Extract the [x, y] coordinate from the center of the cell holding the provided text.  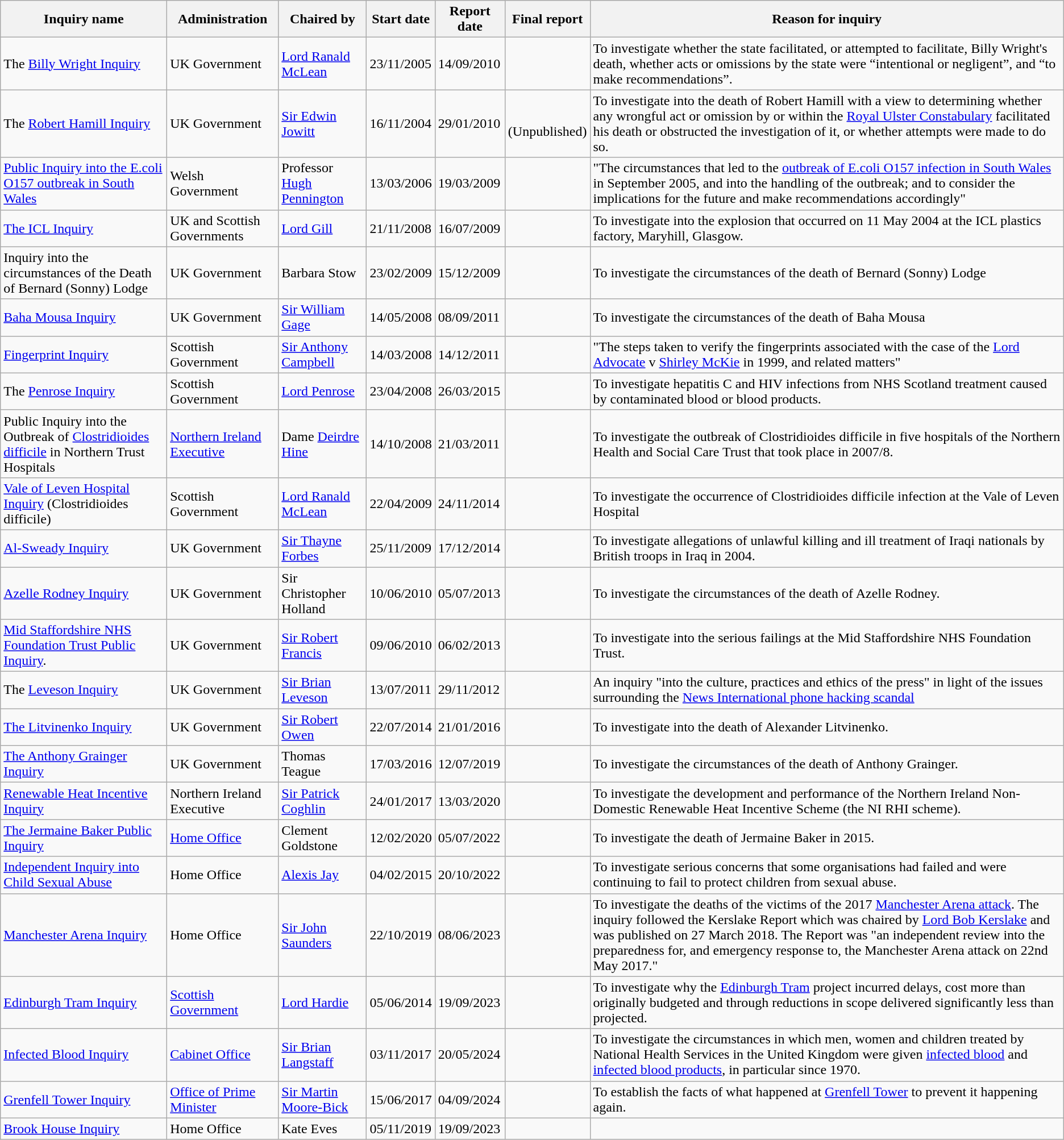
Independent Inquiry into Child Sexual Abuse [84, 875]
Sir William Gage [323, 317]
Reason for inquiry [826, 19]
The Jermaine Baker Public Inquiry [84, 838]
14/05/2008 [401, 317]
Sir Patrick Coghlin [323, 801]
To investigate into the death of Alexander Litvinenko. [826, 727]
Final report [547, 19]
04/02/2015 [401, 875]
The Leveson Inquiry [84, 690]
To investigate the circumstances of the death of Azelle Rodney. [826, 593]
20/10/2022 [469, 875]
The Litvinenko Inquiry [84, 727]
Sir Robert Francis [323, 646]
Alexis Jay [323, 875]
Azelle Rodney Inquiry [84, 593]
13/03/2006 [401, 184]
To investigate serious concerns that some organisations had failed and were continuing to fail to protect children from sexual abuse. [826, 875]
Chaired by [323, 19]
16/07/2009 [469, 228]
"The steps taken to verify the fingerprints associated with the case of the Lord Advocate v Shirley McKie in 1999, and related matters" [826, 355]
Sir John Saunders [323, 935]
Public Inquiry into the Outbreak of Clostridioides difficile in Northern Trust Hospitals [84, 443]
21/03/2011 [469, 443]
Sir Martin Moore-Bick [323, 1099]
Inquiry name [84, 19]
10/06/2010 [401, 593]
Thomas Teague [323, 764]
Inquiry into the circumstances of the Death of Bernard (Sonny) Lodge [84, 273]
09/06/2010 [401, 646]
20/05/2024 [469, 1055]
Sir Robert Owen [323, 727]
Dame Deirdre Hine [323, 443]
To investigate the circumstances of the death of Baha Mousa [826, 317]
26/03/2015 [469, 391]
Start date [401, 19]
To investigate into the explosion that occurred on 11 May 2004 at the ICL plastics factory, Maryhill, Glasgow. [826, 228]
(Unpublished) [547, 124]
14/12/2011 [469, 355]
To investigate allegations of unlawful killing and ill treatment of Iraqi nationals by British troops in Iraq in 2004. [826, 548]
Kate Eves [323, 1129]
Sir Brian Langstaff [323, 1055]
Manchester Arena Inquiry [84, 935]
To investigate the outbreak of Clostridioides difficile in five hospitals of the Northern Health and Social Care Trust that took place in 2007/8. [826, 443]
The Robert Hamill Inquiry [84, 124]
17/03/2016 [401, 764]
24/11/2014 [469, 504]
13/07/2011 [401, 690]
To investigate hepatitis C and HIV infections from NHS Scotland treatment caused by contaminated blood or blood products. [826, 391]
21/11/2008 [401, 228]
05/07/2022 [469, 838]
To investigate into the serious failings at the Mid Staffordshire NHS Foundation Trust. [826, 646]
Al-Sweady Inquiry [84, 548]
Baha Mousa Inquiry [84, 317]
16/11/2004 [401, 124]
To investigate the death of Jermaine Baker in 2015. [826, 838]
Barbara Stow [323, 273]
08/09/2011 [469, 317]
23/04/2008 [401, 391]
The Penrose Inquiry [84, 391]
Lord Hardie [323, 1002]
15/12/2009 [469, 273]
Administration [223, 19]
17/12/2014 [469, 548]
An inquiry "into the culture, practices and ethics of the press" in light of the issues surrounding the News International phone hacking scandal [826, 690]
15/06/2017 [401, 1099]
Sir Anthony Campbell [323, 355]
24/01/2017 [401, 801]
Clement Goldstone [323, 838]
UK and Scottish Governments [223, 228]
25/11/2009 [401, 548]
23/02/2009 [401, 273]
05/06/2014 [401, 1002]
Public Inquiry into the E.coli O157 outbreak in South Wales [84, 184]
Brook House Inquiry [84, 1129]
The Anthony Grainger Inquiry [84, 764]
Mid Staffordshire NHS Foundation Trust Public Inquiry. [84, 646]
Sir Christopher Holland [323, 593]
Professor Hugh Pennington [323, 184]
Infected Blood Inquiry [84, 1055]
Office of Prime Minister [223, 1099]
To investigate the occurrence of Clostridioides difficile infection at the Vale of Leven Hospital [826, 504]
Renewable Heat Incentive Inquiry [84, 801]
Sir Thayne Forbes [323, 548]
Lord Gill [323, 228]
Report date [469, 19]
22/10/2019 [401, 935]
Sir Brian Leveson [323, 690]
03/11/2017 [401, 1055]
21/01/2016 [469, 727]
22/07/2014 [401, 727]
12/02/2020 [401, 838]
Fingerprint Inquiry [84, 355]
Sir Edwin Jowitt [323, 124]
14/03/2008 [401, 355]
29/11/2012 [469, 690]
14/09/2010 [469, 64]
Vale of Leven Hospital Inquiry (Clostridioides difficile) [84, 504]
23/11/2005 [401, 64]
29/01/2010 [469, 124]
The Billy Wright Inquiry [84, 64]
To establish the facts of what happened at Grenfell Tower to prevent it happening again. [826, 1099]
05/07/2013 [469, 593]
Welsh Government [223, 184]
The ICL Inquiry [84, 228]
19/03/2009 [469, 184]
08/06/2023 [469, 935]
04/09/2024 [469, 1099]
Lord Penrose [323, 391]
Grenfell Tower Inquiry [84, 1099]
To investigate the development and performance of the Northern Ireland Non-Domestic Renewable Heat Incentive Scheme (the NI RHI scheme). [826, 801]
13/03/2020 [469, 801]
06/02/2013 [469, 646]
05/11/2019 [401, 1129]
Cabinet Office [223, 1055]
To investigate the circumstances of the death of Anthony Grainger. [826, 764]
12/07/2019 [469, 764]
14/10/2008 [401, 443]
Edinburgh Tram Inquiry [84, 1002]
To investigate the circumstances of the death of Bernard (Sonny) Lodge [826, 273]
22/04/2009 [401, 504]
